Scan for the cell matching the given text and deliver its (x, y) coordinate at center. 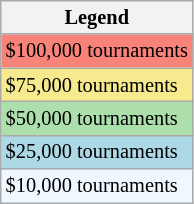
Legend (97, 17)
$25,000 tournaments (97, 152)
$10,000 tournaments (97, 186)
$100,000 tournaments (97, 51)
$50,000 tournaments (97, 118)
$75,000 tournaments (97, 85)
